Locate the cell with the specified text and output its [X, Y] center coordinate. 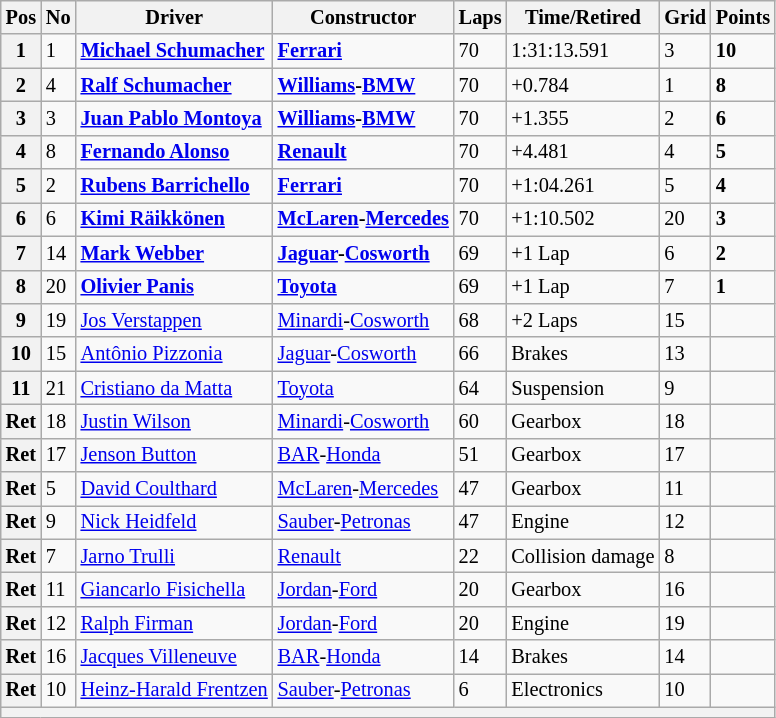
+4.481 [582, 152]
Time/Retired [582, 17]
+2 Laps [582, 320]
Suspension [582, 388]
Michael Schumacher [174, 51]
Pos [21, 17]
Constructor [364, 17]
Ralf Schumacher [174, 85]
66 [480, 354]
Antônio Pizzonia [174, 354]
Cristiano da Matta [174, 388]
Jacques Villeneuve [174, 657]
51 [480, 455]
+1.355 [582, 118]
Justin Wilson [174, 421]
1:31:13.591 [582, 51]
+1:10.502 [582, 219]
Jos Verstappen [174, 320]
David Coulthard [174, 489]
Giancarlo Fisichella [174, 589]
Heinz-Harald Frentzen [174, 690]
Nick Heidfeld [174, 522]
Points [743, 17]
22 [480, 556]
Rubens Barrichello [174, 186]
13 [685, 354]
64 [480, 388]
Ralph Firman [174, 623]
Collision damage [582, 556]
No [58, 17]
Driver [174, 17]
Grid [685, 17]
Olivier Panis [174, 287]
Fernando Alonso [174, 152]
Mark Webber [174, 253]
Jenson Button [174, 455]
+0.784 [582, 85]
+1:04.261 [582, 186]
21 [58, 388]
Juan Pablo Montoya [174, 118]
Laps [480, 17]
Electronics [582, 690]
68 [480, 320]
Kimi Räikkönen [174, 219]
60 [480, 421]
Jarno Trulli [174, 556]
